Search for the cell housing the specified text and yield its [X, Y] center coordinate. 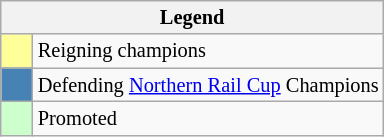
Legend [192, 17]
Reigning champions [208, 51]
Defending Northern Rail Cup Champions [208, 85]
Promoted [208, 118]
